Return the [x, y] coordinate for the center point of the cell that contains the specified text.  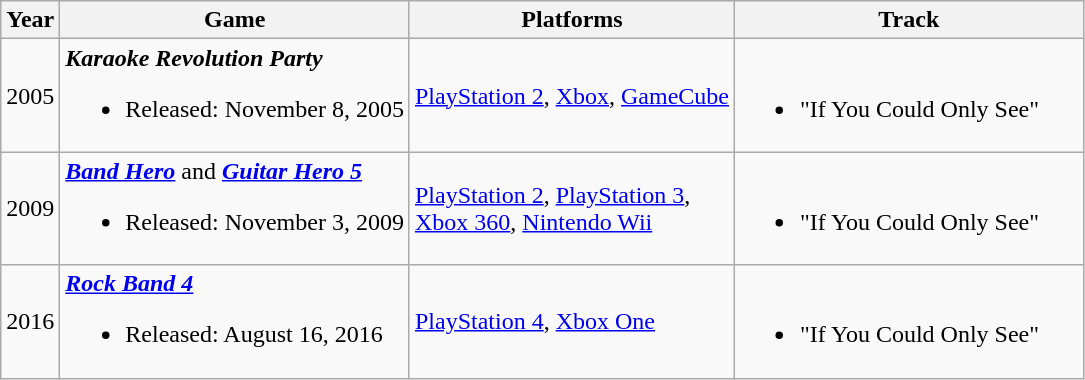
Game [235, 20]
2016 [30, 322]
Rock Band 4Released: August 16, 2016 [235, 322]
PlayStation 2, PlayStation 3, Xbox 360, Nintendo Wii [572, 208]
Band Hero and Guitar Hero 5Released: November 3, 2009 [235, 208]
PlayStation 4, Xbox One [572, 322]
Year [30, 20]
Platforms [572, 20]
PlayStation 2, Xbox, GameCube [572, 96]
2005 [30, 96]
2009 [30, 208]
Track [910, 20]
Karaoke Revolution PartyReleased: November 8, 2005 [235, 96]
